Provide the (x, y) coordinate of the cell's center where the given text is located.  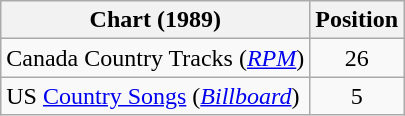
Position (357, 20)
26 (357, 58)
Chart (1989) (156, 20)
5 (357, 96)
US Country Songs (Billboard) (156, 96)
Canada Country Tracks (RPM) (156, 58)
